Output the [X, Y] coordinate of the center of the cell containing the given text.  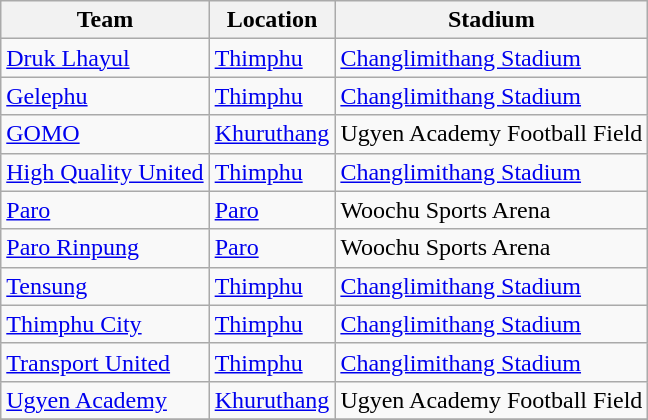
Druk Lhayul [105, 58]
Tensung [105, 286]
Location [272, 20]
High Quality United [105, 172]
Paro Rinpung [105, 248]
Thimphu City [105, 324]
Stadium [492, 20]
Gelephu [105, 96]
GOMO [105, 134]
Team [105, 20]
Transport United [105, 362]
Ugyen Academy [105, 400]
